Pinpoint the cell where the given text exists, returning its (x, y) midpoint coordinate. 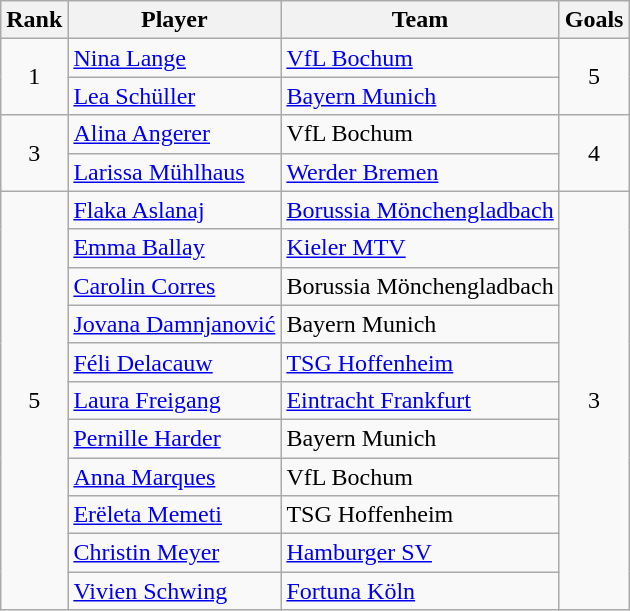
Goals (594, 20)
Flaka Aslanaj (174, 210)
Anna Marques (174, 477)
Pernille Harder (174, 438)
Team (420, 20)
Jovana Damnjanović (174, 324)
Werder Bremen (420, 172)
Larissa Mühlhaus (174, 172)
Lea Schüller (174, 96)
Alina Angerer (174, 134)
4 (594, 153)
Emma Ballay (174, 248)
Vivien Schwing (174, 591)
Hamburger SV (420, 553)
Fortuna Köln (420, 591)
Christin Meyer (174, 553)
Player (174, 20)
Nina Lange (174, 58)
Erëleta Memeti (174, 515)
1 (34, 77)
Carolin Corres (174, 286)
Rank (34, 20)
Kieler MTV (420, 248)
Eintracht Frankfurt (420, 400)
Laura Freigang (174, 400)
Féli Delacauw (174, 362)
